Return the (x, y) coordinate for the center point of the cell that contains the specified text.  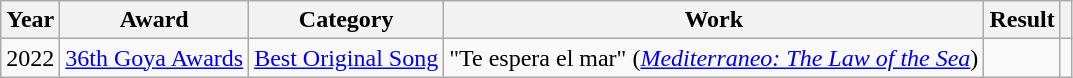
Work (714, 20)
Year (30, 20)
36th Goya Awards (154, 58)
"Te espera el mar" (Mediterraneo: The Law of the Sea) (714, 58)
Result (1022, 20)
Best Original Song (346, 58)
2022 (30, 58)
Award (154, 20)
Category (346, 20)
